Capture the cell that displays the provided text and extract its (X, Y) central coordinate. 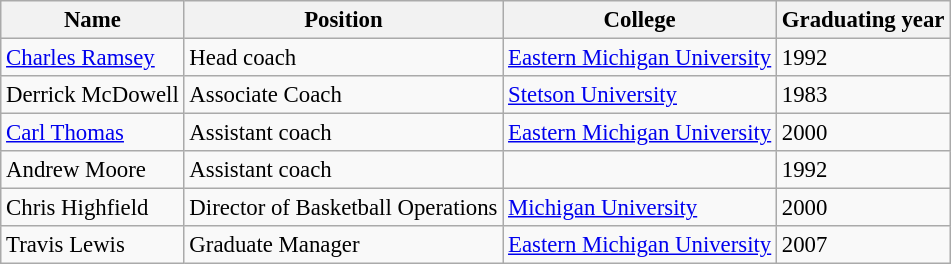
Michigan University (640, 208)
Graduating year (864, 20)
College (640, 20)
2007 (864, 245)
Carl Thomas (92, 133)
Andrew Moore (92, 170)
Director of Basketball Operations (344, 208)
Associate Coach (344, 95)
Name (92, 20)
Position (344, 20)
Stetson University (640, 95)
1983 (864, 95)
Graduate Manager (344, 245)
Travis Lewis (92, 245)
Head coach (344, 58)
Derrick McDowell (92, 95)
Charles Ramsey (92, 58)
Chris Highfield (92, 208)
